Return the [X, Y] coordinate for the center point of the cell that contains the specified text.  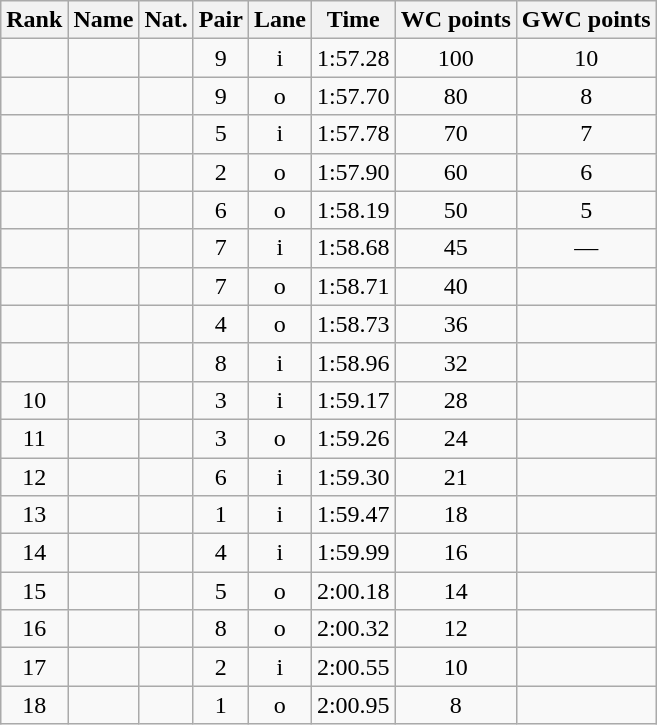
Nat. [166, 20]
1:58.73 [353, 324]
GWC points [586, 20]
1:59.17 [353, 400]
1:57.90 [353, 172]
1:57.28 [353, 58]
80 [456, 96]
17 [34, 667]
1:59.26 [353, 438]
1:59.30 [353, 477]
60 [456, 172]
WC points [456, 20]
70 [456, 134]
Pair [220, 20]
36 [456, 324]
15 [34, 591]
2:00.32 [353, 629]
Lane [280, 20]
45 [456, 248]
1:58.68 [353, 248]
11 [34, 438]
13 [34, 515]
100 [456, 58]
2:00.95 [353, 705]
1:57.70 [353, 96]
2:00.55 [353, 667]
1:59.99 [353, 553]
Name [104, 20]
32 [456, 362]
28 [456, 400]
1:57.78 [353, 134]
Rank [34, 20]
1:58.71 [353, 286]
— [586, 248]
21 [456, 477]
1:59.47 [353, 515]
24 [456, 438]
2:00.18 [353, 591]
40 [456, 286]
1:58.96 [353, 362]
1:58.19 [353, 210]
50 [456, 210]
Time [353, 20]
